Scan for the cell matching the given text and deliver its [X, Y] coordinate at center. 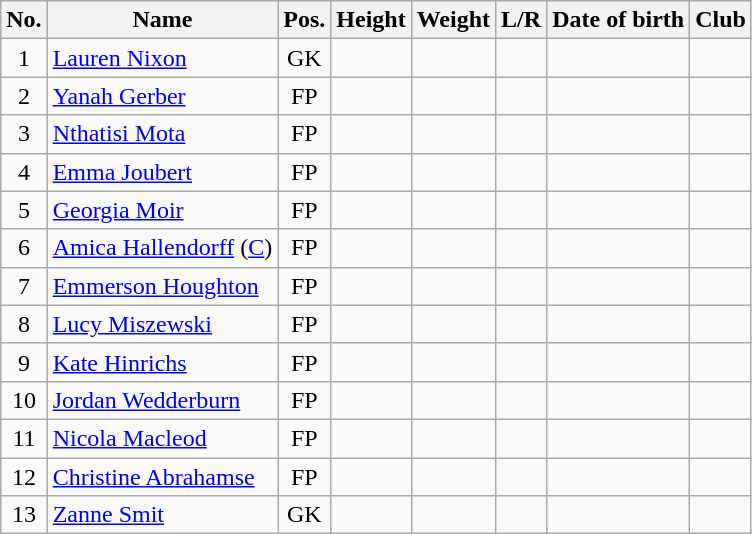
Weight [453, 20]
12 [24, 477]
Amica Hallendorff (C) [162, 248]
Emmerson Houghton [162, 286]
Emma Joubert [162, 172]
13 [24, 515]
Yanah Gerber [162, 96]
Nthatisi Mota [162, 134]
Zanne Smit [162, 515]
Pos. [304, 20]
Lauren Nixon [162, 58]
No. [24, 20]
Lucy Miszewski [162, 324]
L/R [522, 20]
Date of birth [618, 20]
8 [24, 324]
Kate Hinrichs [162, 362]
Christine Abrahamse [162, 477]
Club [721, 20]
10 [24, 400]
2 [24, 96]
Jordan Wedderburn [162, 400]
11 [24, 438]
3 [24, 134]
Height [371, 20]
Georgia Moir [162, 210]
7 [24, 286]
1 [24, 58]
Name [162, 20]
Nicola Macleod [162, 438]
5 [24, 210]
4 [24, 172]
6 [24, 248]
9 [24, 362]
